From the cell containing the given text, extract its center point as [X, Y] coordinate. 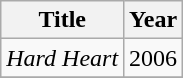
Title [62, 20]
2006 [154, 58]
Hard Heart [62, 58]
Year [154, 20]
